Return [x, y] of the center of cell containing provided text 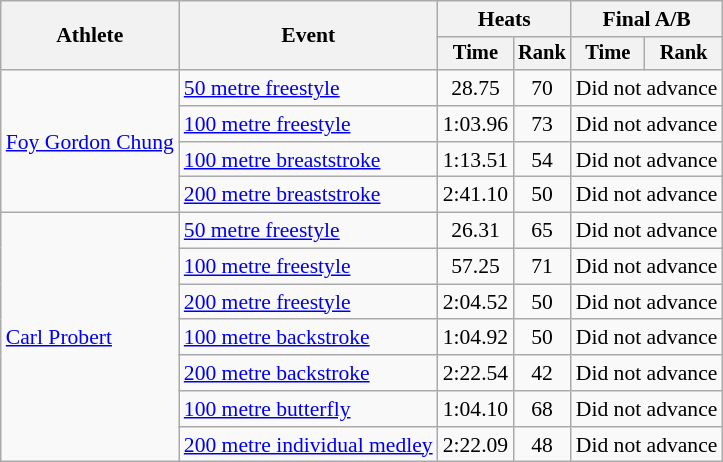
71 [542, 267]
54 [542, 160]
Final A/B [647, 19]
200 metre breaststroke [308, 195]
Event [308, 36]
42 [542, 373]
1:03.96 [476, 124]
68 [542, 409]
100 metre butterfly [308, 409]
1:13.51 [476, 160]
65 [542, 231]
2:04.52 [476, 302]
28.75 [476, 88]
Foy Gordon Chung [90, 141]
70 [542, 88]
1:04.10 [476, 409]
26.31 [476, 231]
57.25 [476, 267]
200 metre backstroke [308, 373]
100 metre breaststroke [308, 160]
Athlete [90, 36]
2:41.10 [476, 195]
1:04.92 [476, 338]
200 metre freestyle [308, 302]
100 metre backstroke [308, 338]
73 [542, 124]
Carl Probert [90, 338]
2:22.54 [476, 373]
Heats [504, 19]
